Determine the (X, Y) coordinate at the center of the cell enclosing the given text.  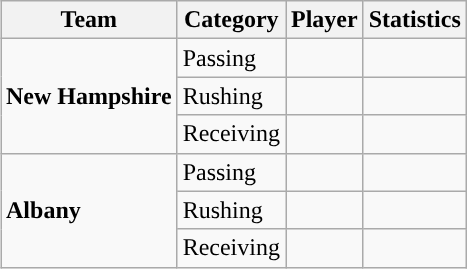
New Hampshire (88, 96)
Statistics (414, 20)
Albany (88, 210)
Category (231, 20)
Team (88, 20)
Player (325, 20)
